Return the (x, y) coordinate for the center point of the cell that contains the specified text.  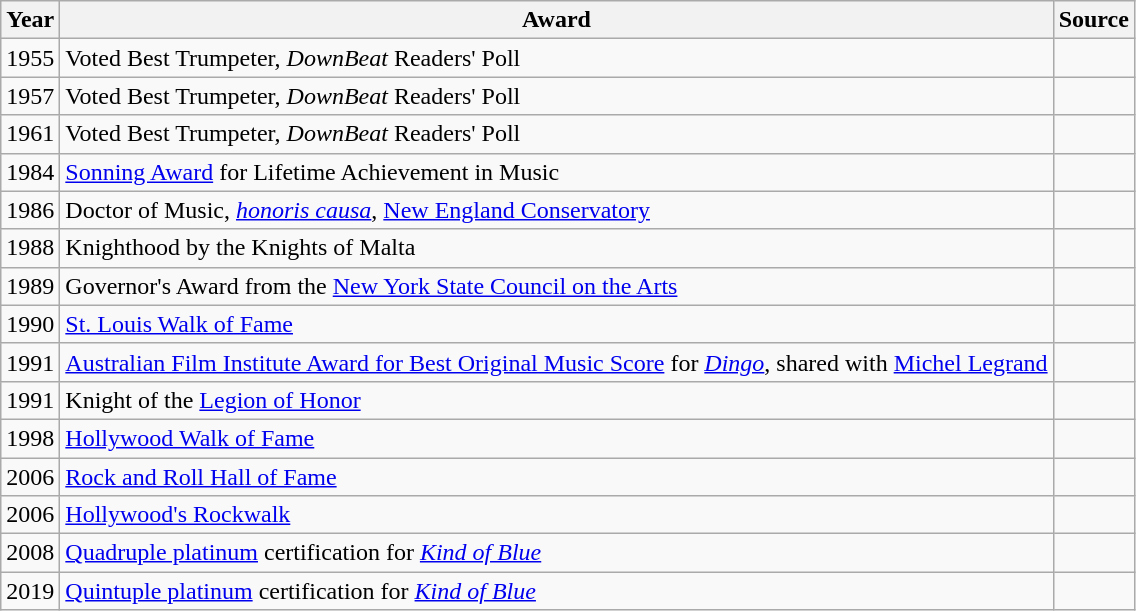
1989 (30, 286)
2019 (30, 591)
Year (30, 20)
1955 (30, 58)
Knighthood by the Knights of Malta (556, 248)
Rock and Roll Hall of Fame (556, 477)
Knight of the Legion of Honor (556, 400)
Quintuple platinum certification for Kind of Blue (556, 591)
1990 (30, 324)
1998 (30, 438)
2008 (30, 553)
Australian Film Institute Award for Best Original Music Score for Dingo, shared with Michel Legrand (556, 362)
Doctor of Music, honoris causa, New England Conservatory (556, 210)
1961 (30, 134)
1986 (30, 210)
Sonning Award for Lifetime Achievement in Music (556, 172)
1984 (30, 172)
Quadruple platinum certification for Kind of Blue (556, 553)
Hollywood's Rockwalk (556, 515)
Hollywood Walk of Fame (556, 438)
Governor's Award from the New York State Council on the Arts (556, 286)
1988 (30, 248)
St. Louis Walk of Fame (556, 324)
Award (556, 20)
1957 (30, 96)
Source (1094, 20)
